Return the (x, y) coordinate for the center point of the cell that contains the specified text.  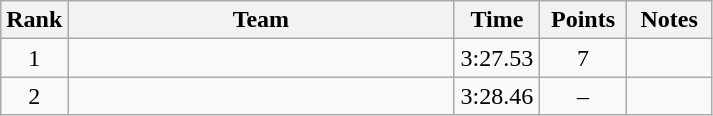
7 (583, 58)
3:28.46 (497, 96)
3:27.53 (497, 58)
Team (261, 20)
Rank (34, 20)
– (583, 96)
2 (34, 96)
Time (497, 20)
Notes (669, 20)
1 (34, 58)
Points (583, 20)
